Determine the [x, y] coordinate at the center of the cell enclosing the given text.  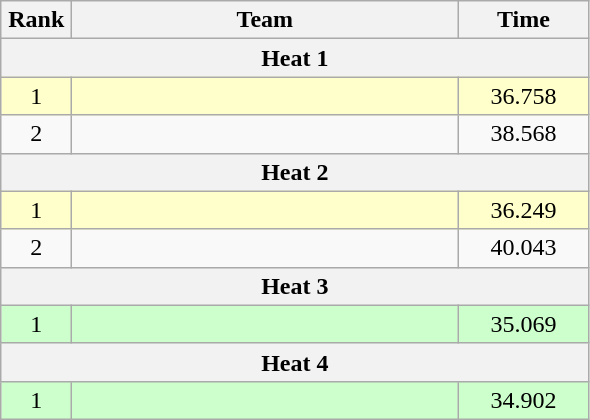
Team [265, 20]
35.069 [524, 324]
Heat 2 [295, 172]
Heat 4 [295, 362]
36.758 [524, 96]
38.568 [524, 134]
40.043 [524, 248]
Time [524, 20]
36.249 [524, 210]
34.902 [524, 400]
Heat 1 [295, 58]
Rank [36, 20]
Heat 3 [295, 286]
